Pinpoint the cell where the given text exists, returning its (X, Y) midpoint coordinate. 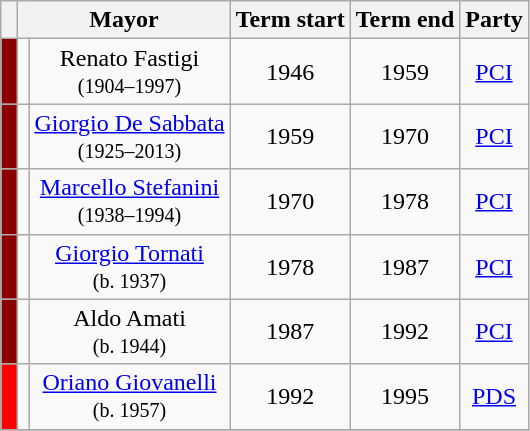
Term end (405, 20)
Marcello Stefanini(1938–1994) (130, 202)
1946 (290, 72)
Mayor (124, 20)
Party (494, 20)
Oriano Giovanelli(b. 1957) (130, 396)
1995 (405, 396)
Renato Fastigi(1904–1997) (130, 72)
Giorgio De Sabbata(1925–2013) (130, 136)
PDS (494, 396)
Term start (290, 20)
Giorgio Tornati(b. 1937) (130, 266)
Aldo Amati(b. 1944) (130, 332)
